Provide the [x, y] coordinate of the cell's center where the given text is located.  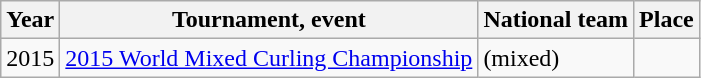
(mixed) [556, 58]
Tournament, event [269, 20]
2015 [30, 58]
Year [30, 20]
2015 World Mixed Curling Championship [269, 58]
National team [556, 20]
Place [667, 20]
